For the text-containing cell, return its midpoint in [x, y] coordinate format. 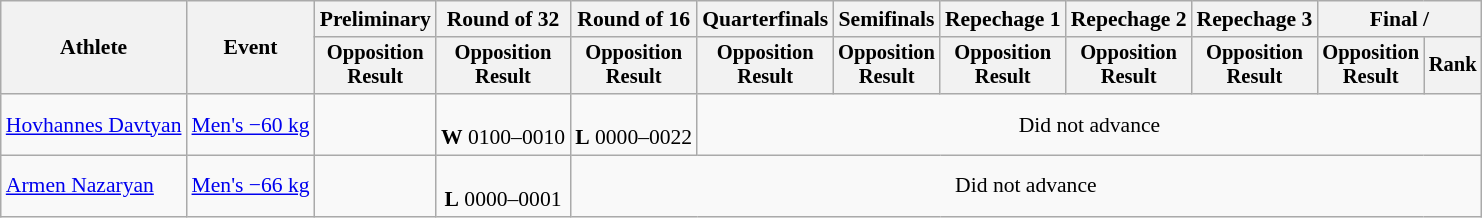
Quarterfinals [765, 19]
Final / [1399, 19]
Hovhannes Davtyan [94, 124]
Round of 32 [503, 19]
Repechage 2 [1129, 19]
Men's −60 kg [251, 124]
Repechage 1 [1003, 19]
Event [251, 48]
Round of 16 [634, 19]
L 0000–0022 [634, 124]
Men's −66 kg [251, 186]
Athlete [94, 48]
Repechage 3 [1255, 19]
L 0000–0001 [503, 186]
W 0100–0010 [503, 124]
Armen Nazaryan [94, 186]
Preliminary [376, 19]
Semifinals [886, 19]
Rank [1453, 66]
